Pinpoint the cell where the given text exists, returning its [X, Y] midpoint coordinate. 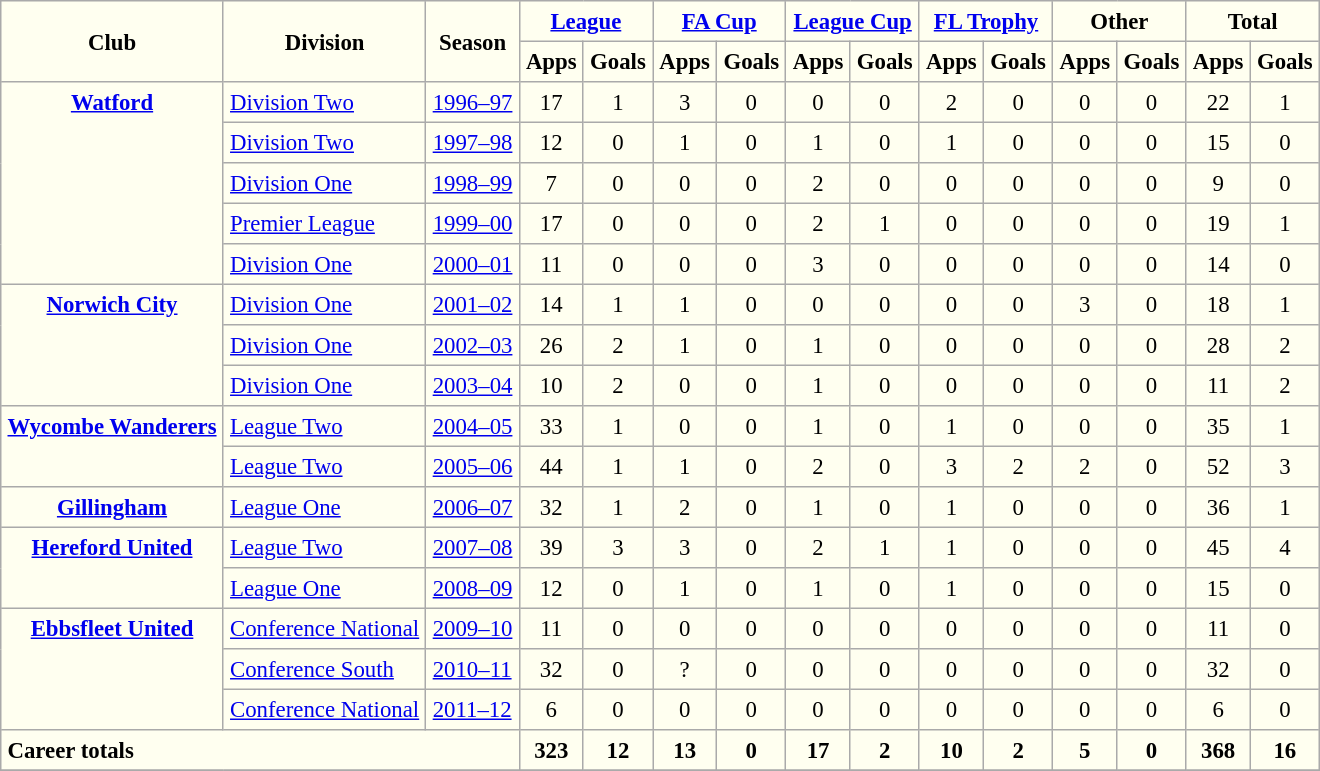
Club [112, 42]
39 [551, 547]
League [586, 21]
2002–03 [472, 345]
FA Cup [720, 21]
? [685, 669]
19 [1218, 223]
44 [551, 466]
5 [1085, 750]
36 [1218, 507]
1998–99 [472, 183]
FL Trophy [986, 21]
16 [1284, 750]
Total [1252, 21]
1999–00 [472, 223]
2001–02 [472, 304]
13 [685, 750]
Conference South [324, 669]
Wycombe Wanderers [112, 446]
2009–10 [472, 628]
33 [551, 426]
35 [1218, 426]
368 [1218, 750]
Division [324, 42]
7 [551, 183]
2011–12 [472, 709]
28 [1218, 345]
2008–09 [472, 588]
Season [472, 42]
2004–05 [472, 426]
22 [1218, 102]
323 [551, 750]
18 [1218, 304]
2000–01 [472, 264]
2010–11 [472, 669]
9 [1218, 183]
1997–98 [472, 142]
Ebbsfleet United [112, 669]
Watford [112, 183]
2007–08 [472, 547]
2005–06 [472, 466]
Premier League [324, 223]
Career totals [260, 750]
Gillingham [112, 507]
Other [1120, 21]
2006–07 [472, 507]
26 [551, 345]
Hereford United [112, 568]
45 [1218, 547]
2003–04 [472, 385]
League Cup [852, 21]
52 [1218, 466]
4 [1284, 547]
1996–97 [472, 102]
Norwich City [112, 345]
